Capture the cell that displays the provided text and extract its (X, Y) central coordinate. 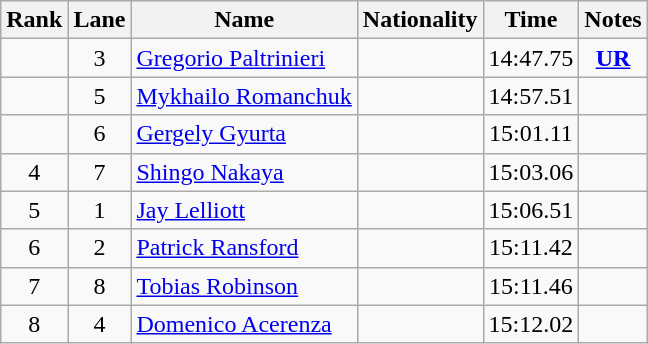
Gregorio Paltrinieri (244, 58)
2 (100, 248)
15:11.46 (531, 286)
1 (100, 210)
Lane (100, 20)
15:03.06 (531, 172)
3 (100, 58)
Jay Lelliott (244, 210)
Notes (613, 20)
Time (531, 20)
Gergely Gyurta (244, 134)
Patrick Ransford (244, 248)
14:57.51 (531, 96)
Shingo Nakaya (244, 172)
Tobias Robinson (244, 286)
14:47.75 (531, 58)
15:06.51 (531, 210)
Rank (34, 20)
UR (613, 58)
15:12.02 (531, 324)
15:01.11 (531, 134)
Mykhailo Romanchuk (244, 96)
Domenico Acerenza (244, 324)
Nationality (420, 20)
Name (244, 20)
15:11.42 (531, 248)
